Output the (X, Y) coordinate of the center of the cell containing the given text.  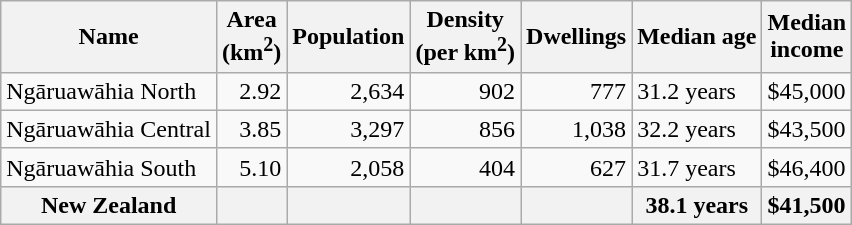
$46,400 (807, 167)
Ngāruawāhia South (109, 167)
5.10 (251, 167)
31.2 years (697, 91)
1,038 (576, 129)
32.2 years (697, 129)
Ngāruawāhia North (109, 91)
Area(km2) (251, 37)
Ngāruawāhia Central (109, 129)
31.7 years (697, 167)
404 (466, 167)
777 (576, 91)
Density(per km2) (466, 37)
Name (109, 37)
3.85 (251, 129)
New Zealand (109, 205)
$45,000 (807, 91)
Dwellings (576, 37)
$43,500 (807, 129)
3,297 (348, 129)
$41,500 (807, 205)
2,634 (348, 91)
2,058 (348, 167)
Medianincome (807, 37)
856 (466, 129)
Median age (697, 37)
38.1 years (697, 205)
902 (466, 91)
2.92 (251, 91)
627 (576, 167)
Population (348, 37)
